Find where the given text appears and provide that cell's center as (x, y) coordinate. 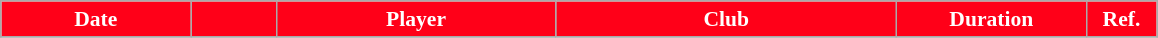
Club (726, 19)
Player (416, 19)
Date (96, 19)
Ref. (1121, 19)
Duration (991, 19)
